Identify which cell holds the provided text, then report its [x, y] central coordinate. 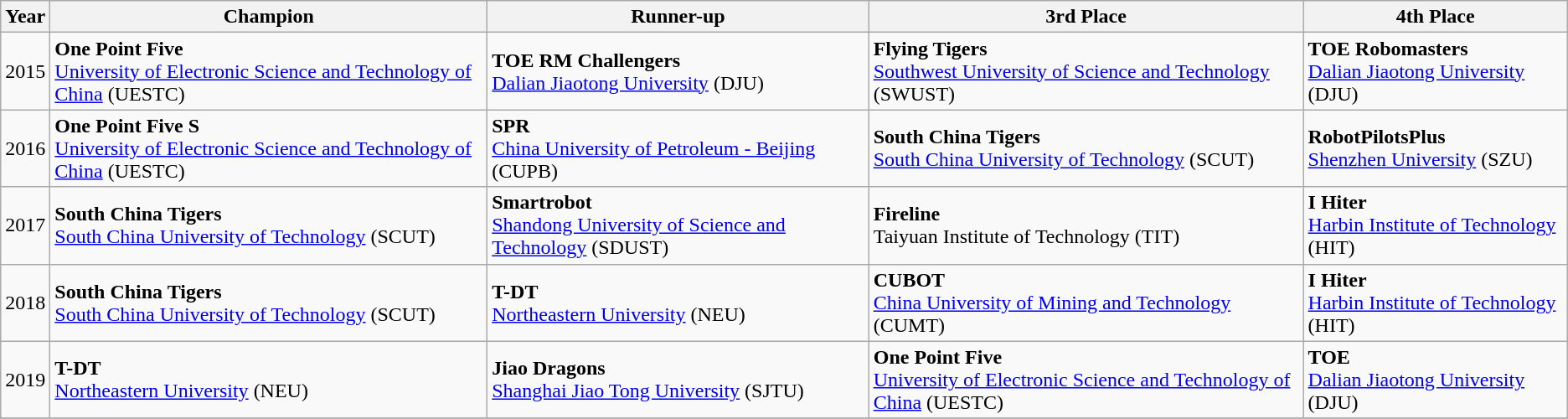
3rd Place [1086, 17]
4th Place [1436, 17]
Runner-up [678, 17]
CUBOTChina University of Mining and Technology (CUMT) [1086, 303]
Jiao DragonsShanghai Jiao Tong University (SJTU) [678, 380]
TOE RM ChallengersDalian Jiaotong University (DJU) [678, 71]
Flying TigersSouthwest University of Science and Technology (SWUST) [1086, 71]
RobotPilotsPlusShenzhen University (SZU) [1436, 148]
TOEDalian Jiaotong University (DJU) [1436, 380]
Year [25, 17]
One Point Five SUniversity of Electronic Science and Technology of China (UESTC) [269, 148]
SPRChina University of Petroleum - Beijing (CUPB) [678, 148]
2016 [25, 148]
2018 [25, 303]
FirelineTaiyuan Institute of Technology (TIT) [1086, 225]
2015 [25, 71]
2017 [25, 225]
TOE RobomastersDalian Jiaotong University (DJU) [1436, 71]
SmartrobotShandong University of Science and Technology (SDUST) [678, 225]
Champion [269, 17]
2019 [25, 380]
